Pinpoint the cell where the given text exists, returning its (X, Y) midpoint coordinate. 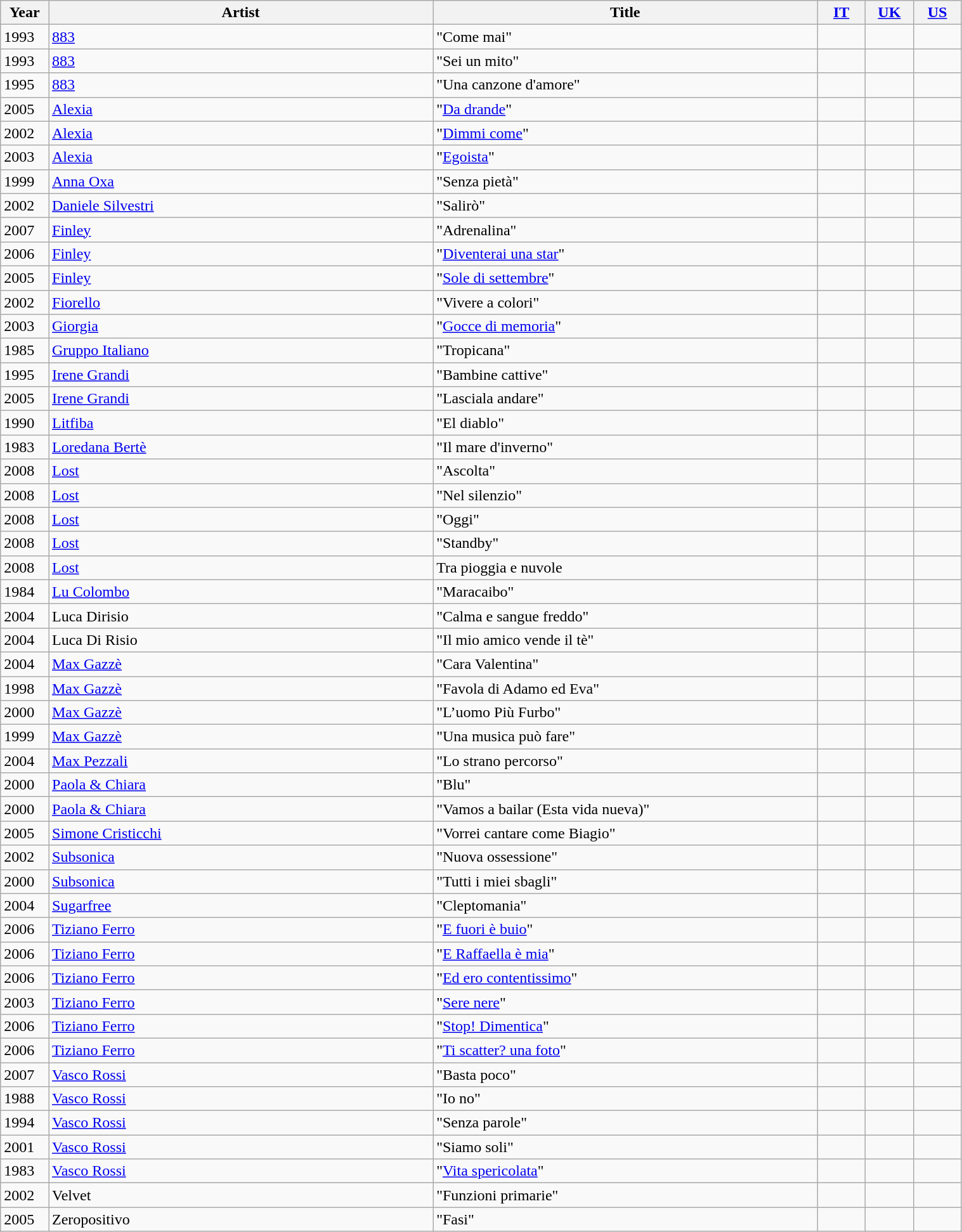
1984 (25, 592)
"Sole di settembre" (625, 278)
"Lasciala andare" (625, 399)
1994 (25, 1123)
"Siamo soli" (625, 1147)
"Una musica può fare" (625, 737)
1998 (25, 688)
Luca Di Risio (240, 640)
"Oggi" (625, 519)
"Dimmi come" (625, 133)
"Tropicana" (625, 351)
"Blu" (625, 785)
US (937, 13)
Max Pezzali (240, 761)
"Vita spericolata" (625, 1171)
"Senza parole" (625, 1123)
"Tutti i miei sbagli" (625, 881)
"Una canzone d'amore" (625, 85)
"Il mare d'inverno" (625, 447)
"Lo strano percorso" (625, 761)
"Stop! Dimentica" (625, 1026)
"Ti scatter? una foto" (625, 1050)
2001 (25, 1147)
"Funzioni primarie" (625, 1195)
"Basta poco" (625, 1075)
Title (625, 13)
Lu Colombo (240, 592)
"Nuova ossessione" (625, 857)
Gruppo Italiano (240, 351)
Anna Oxa (240, 181)
Zeropositivo (240, 1219)
"Favola di Adamo ed Eva" (625, 688)
"Adrenalina" (625, 230)
"E Raffaella è mia" (625, 954)
Velvet (240, 1195)
"Io no" (625, 1099)
Luca Dirisio (240, 616)
"Cleptomania" (625, 905)
"Cara Valentina" (625, 664)
"Il mio amico vende il tè" (625, 640)
Daniele Silvestri (240, 205)
"Vamos a bailar (Esta vida nueva)" (625, 809)
Sugarfree (240, 905)
Giorgia (240, 327)
"Maracaibo" (625, 592)
"Senza pietà" (625, 181)
"Sere nere" (625, 1002)
1990 (25, 423)
1985 (25, 351)
"Gocce di memoria" (625, 327)
"Ed ero contentissimo" (625, 978)
"Vorrei cantare come Biagio" (625, 833)
"Come mai" (625, 37)
1988 (25, 1099)
"Ascolta" (625, 471)
"E fuori è buio" (625, 930)
IT (842, 13)
"Standby" (625, 543)
"Salirò" (625, 205)
Loredana Bertè (240, 447)
Fiorello (240, 302)
"L’uomo Più Furbo" (625, 713)
"El diablo" (625, 423)
"Bambine cattive" (625, 375)
UK (889, 13)
Artist (240, 13)
"Fasi" (625, 1219)
"Egoista" (625, 157)
Simone Cristicchi (240, 833)
"Vivere a colori" (625, 302)
"Sei un mito" (625, 61)
Year (25, 13)
"Da drande" (625, 109)
Litfiba (240, 423)
"Diventerai una star" (625, 254)
Tra pioggia e nuvole (625, 567)
"Nel silenzio" (625, 495)
"Calma e sangue freddo" (625, 616)
